Search for the cell housing the specified text and yield its [X, Y] center coordinate. 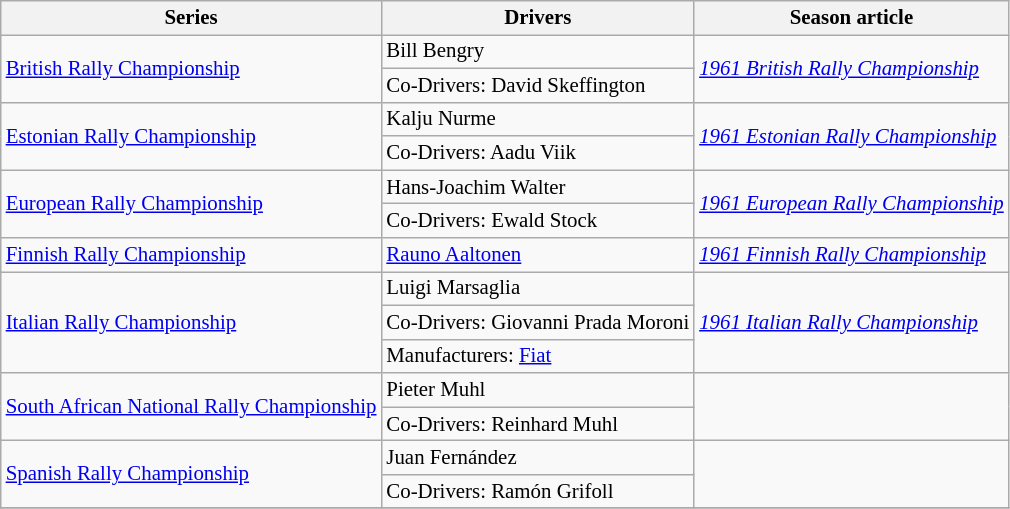
1961 British Rally Championship [851, 68]
Italian Rally Championship [192, 322]
Co-Drivers: Ramón Grifoll [538, 491]
Co-Drivers: Aadu Viik [538, 153]
British Rally Championship [192, 68]
Manufacturers: Fiat [538, 356]
Luigi Marsaglia [538, 288]
Co-Drivers: David Skeffington [538, 85]
1961 Estonian Rally Championship [851, 136]
Season article [851, 18]
Pieter Muhl [538, 390]
South African National Rally Championship [192, 407]
Hans-Joachim Walter [538, 187]
Estonian Rally Championship [192, 136]
European Rally Championship [192, 204]
Co-Drivers: Giovanni Prada Moroni [538, 322]
Drivers [538, 18]
1961 Finnish Rally Championship [851, 255]
Co-Drivers: Reinhard Muhl [538, 424]
Bill Bengry [538, 51]
Rauno Aaltonen [538, 255]
Series [192, 18]
Kalju Nurme [538, 119]
Co-Drivers: Ewald Stock [538, 221]
Finnish Rally Championship [192, 255]
1961 European Rally Championship [851, 204]
1961 Italian Rally Championship [851, 322]
Juan Fernández [538, 458]
Spanish Rally Championship [192, 475]
